Identify which cell holds the provided text, then report its [X, Y] central coordinate. 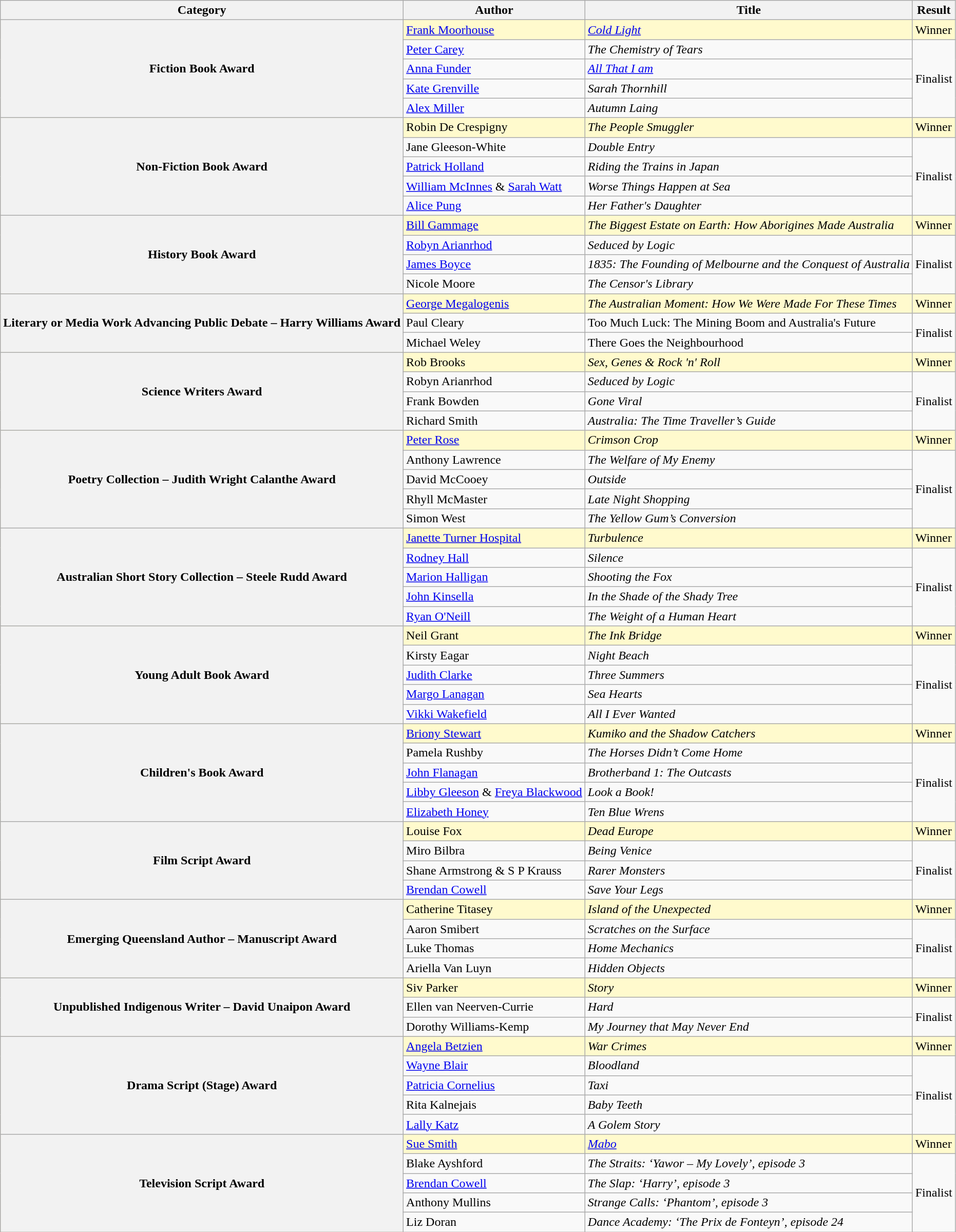
Brotherband 1: The Outcasts [749, 772]
Australian Short Story Collection – Steele Rudd Award [202, 577]
Dorothy Williams-Kemp [494, 1027]
Story [749, 988]
Cold Light [749, 30]
Marion Halligan [494, 577]
War Crimes [749, 1046]
Autumn Laing [749, 108]
Her Father's Daughter [749, 205]
Bloodland [749, 1066]
Emerging Queensland Author – Manuscript Award [202, 939]
Island of the Unexpected [749, 909]
Sarah Thornhill [749, 88]
Richard Smith [494, 421]
Three Summers [749, 675]
Being Venice [749, 850]
Author [494, 10]
Australia: The Time Traveller’s Guide [749, 421]
Elizabeth Honey [494, 811]
Kumiko and the Shadow Catchers [749, 733]
Ryan O'Neill [494, 616]
Liz Doran [494, 1222]
Ariella Van Luyn [494, 968]
Wayne Blair [494, 1066]
Fiction Book Award [202, 69]
Hard [749, 1007]
Shooting the Fox [749, 577]
Frank Moorhouse [494, 30]
Kirsty Eagar [494, 655]
Turbulence [749, 538]
Poetry Collection – Judith Wright Calanthe Award [202, 479]
Louise Fox [494, 831]
Shane Armstrong & S P Krauss [494, 870]
Alex Miller [494, 108]
The Weight of a Human Heart [749, 616]
The Slap: ‘Harry’, episode 3 [749, 1183]
Title [749, 10]
Kate Grenville [494, 88]
Drama Script (Stage) Award [202, 1085]
Too Much Luck: The Mining Boom and Australia's Future [749, 323]
Anthony Mullins [494, 1203]
Literary or Media Work Advancing Public Debate – Harry Williams Award [202, 323]
Film Script Award [202, 860]
Vikki Wakefield [494, 714]
Result [933, 10]
Children's Book Award [202, 772]
Dance Academy: ‘The Prix de Fonteyn’, episode 24 [749, 1222]
Patrick Holland [494, 166]
Double Entry [749, 147]
In the Shade of the Shady Tree [749, 597]
1835: The Founding of Melbourne and the Conquest of Australia [749, 264]
Hidden Objects [749, 968]
The Straits: ‘Yawor – My Lovely’, episode 3 [749, 1163]
Science Writers Award [202, 391]
Silence [749, 557]
Ellen van Neerven-Currie [494, 1007]
Gone Viral [749, 401]
Anthony Lawrence [494, 460]
The Horses Didn’t Come Home [749, 753]
Sue Smith [494, 1144]
Television Script Award [202, 1183]
Blake Ayshford [494, 1163]
Non-Fiction Book Award [202, 166]
Look a Book! [749, 792]
Rarer Monsters [749, 870]
Nicole Moore [494, 284]
Night Beach [749, 655]
Siv Parker [494, 988]
Catherine Titasey [494, 909]
James Boyce [494, 264]
Luke Thomas [494, 949]
Late Night Shopping [749, 499]
Rodney Hall [494, 557]
Mabo [749, 1144]
Miro Bilbra [494, 850]
Paul Cleary [494, 323]
There Goes the Neighbourhood [749, 343]
Ten Blue Wrens [749, 811]
Peter Rose [494, 440]
The Yellow Gum’s Conversion [749, 518]
My Journey that May Never End [749, 1027]
John Kinsella [494, 597]
Neil Grant [494, 636]
Rhyll McMaster [494, 499]
Margo Lanagan [494, 694]
Briony Stewart [494, 733]
History Book Award [202, 254]
The Australian Moment: How We Were Made For These Times [749, 304]
Crimson Crop [749, 440]
Michael Weley [494, 343]
Bill Gammage [494, 225]
Frank Bowden [494, 401]
Taxi [749, 1085]
The Ink Bridge [749, 636]
Alice Pung [494, 205]
George Megalogenis [494, 304]
Lally Katz [494, 1124]
Libby Gleeson & Freya Blackwood [494, 792]
John Flanagan [494, 772]
Dead Europe [749, 831]
All I Ever Wanted [749, 714]
Peter Carey [494, 49]
Scratches on the Surface [749, 929]
William McInnes & Sarah Watt [494, 186]
The Chemistry of Tears [749, 49]
Strange Calls: ‘Phantom’, episode 3 [749, 1203]
Rob Brooks [494, 362]
David McCooey [494, 479]
Young Adult Book Award [202, 675]
Jane Gleeson-White [494, 147]
Riding the Trains in Japan [749, 166]
Save Your Legs [749, 890]
Baby Teeth [749, 1105]
Category [202, 10]
The Censor's Library [749, 284]
All That I am [749, 69]
Angela Betzien [494, 1046]
Robin De Crespigny [494, 127]
A Golem Story [749, 1124]
The Welfare of My Enemy [749, 460]
The Biggest Estate on Earth: How Aborigines Made Australia [749, 225]
Unpublished Indigenous Writer – David Unaipon Award [202, 1007]
Judith Clarke [494, 675]
Simon West [494, 518]
Worse Things Happen at Sea [749, 186]
Janette Turner Hospital [494, 538]
The People Smuggler [749, 127]
Home Mechanics [749, 949]
Outside [749, 479]
Patricia Cornelius [494, 1085]
Aaron Smibert [494, 929]
Rita Kalnejais [494, 1105]
Sea Hearts [749, 694]
Pamela Rushby [494, 753]
Sex, Genes & Rock 'n' Roll [749, 362]
Anna Funder [494, 69]
